Output the (x, y) coordinate of the center of the cell containing the given text.  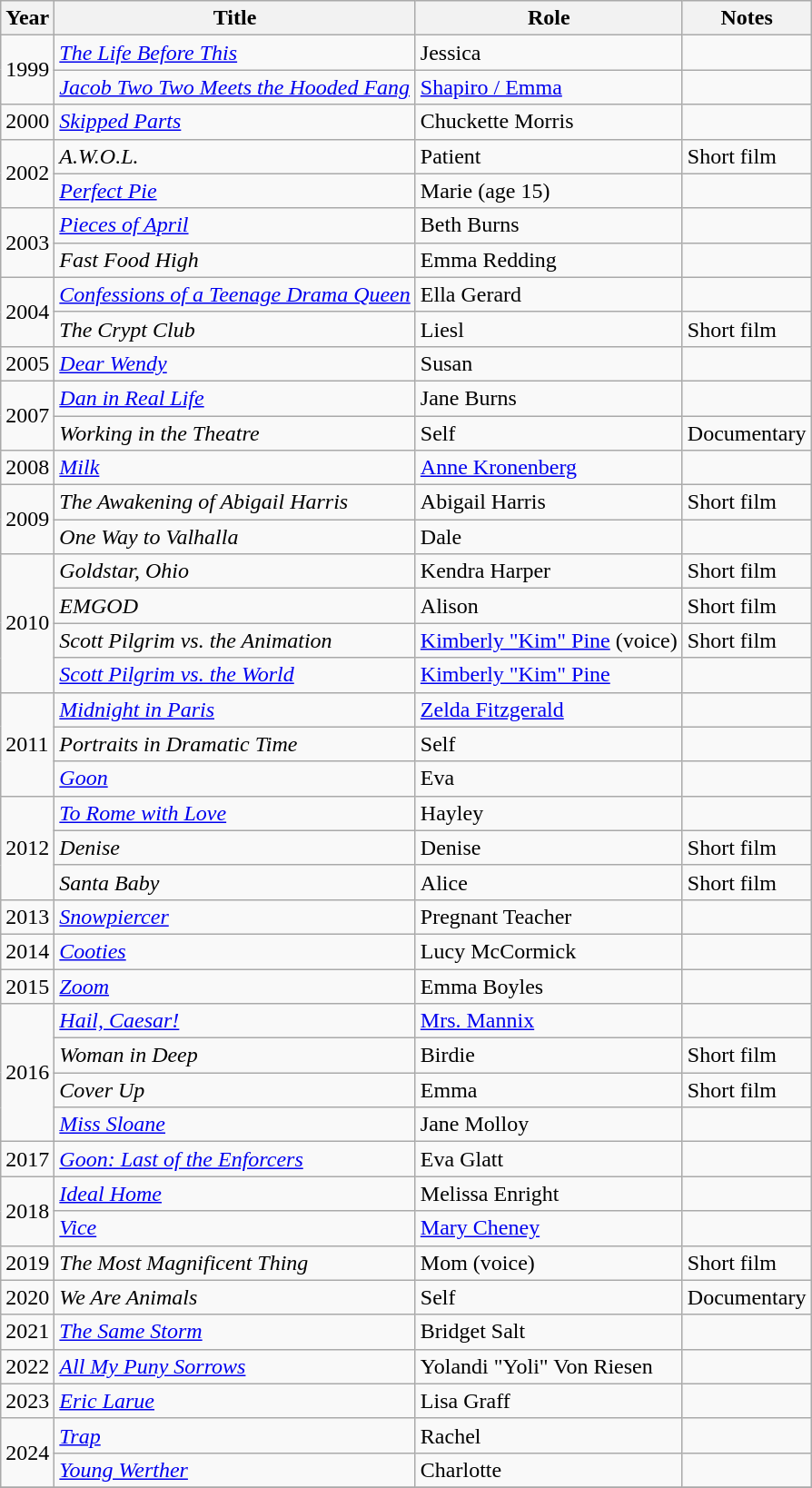
Miss Sloane (235, 1125)
The Awakening of Abigail Harris (235, 502)
Jane Molloy (549, 1125)
Emma Boyles (549, 986)
EMGOD (235, 606)
Perfect Pie (235, 191)
Emma (549, 1090)
Anne Kronenberg (549, 468)
Charlotte (549, 1470)
2024 (27, 1453)
Hail, Caesar! (235, 1021)
2002 (27, 174)
The Crypt Club (235, 329)
Milk (235, 468)
2021 (27, 1332)
Mary Cheney (549, 1228)
Jessica (549, 53)
To Rome with Love (235, 813)
Cover Up (235, 1090)
Lisa Graff (549, 1401)
Beth Burns (549, 225)
Role (549, 18)
2020 (27, 1297)
Liesl (549, 329)
Goldstar, Ohio (235, 571)
2018 (27, 1211)
Scott Pilgrim vs. the Animation (235, 640)
We Are Animals (235, 1297)
Ideal Home (235, 1194)
2016 (27, 1073)
A.W.O.L. (235, 156)
Alison (549, 606)
Woman in Deep (235, 1056)
Confessions of a Teenage Drama Queen (235, 294)
Emma Redding (549, 260)
Fast Food High (235, 260)
Scott Pilgrim vs. the World (235, 675)
Eva Glatt (549, 1159)
Melissa Enright (549, 1194)
2012 (27, 848)
Rachel (549, 1435)
Title (235, 18)
2008 (27, 468)
2015 (27, 986)
Abigail Harris (549, 502)
Birdie (549, 1056)
The Life Before This (235, 53)
2019 (27, 1263)
Patient (549, 156)
Goon (235, 779)
2007 (27, 415)
2005 (27, 363)
Ella Gerard (549, 294)
Portraits in Dramatic Time (235, 744)
All My Puny Sorrows (235, 1366)
2013 (27, 917)
Zoom (235, 986)
Cooties (235, 951)
Kendra Harper (549, 571)
Kimberly "Kim" Pine (549, 675)
Dale (549, 537)
Shapiro / Emma (549, 87)
Lucy McCormick (549, 951)
Jacob Two Two Meets the Hooded Fang (235, 87)
Year (27, 18)
Bridget Salt (549, 1332)
Susan (549, 363)
Santa Baby (235, 882)
Jane Burns (549, 398)
One Way to Valhalla (235, 537)
Skipped Parts (235, 122)
2023 (27, 1401)
2000 (27, 122)
Working in the Theatre (235, 433)
2010 (27, 623)
2014 (27, 951)
Eva (549, 779)
Hayley (549, 813)
Midnight in Paris (235, 709)
Kimberly "Kim" Pine (voice) (549, 640)
2004 (27, 312)
Yolandi "Yoli" Von Riesen (549, 1366)
Marie (age 15) (549, 191)
Dear Wendy (235, 363)
Pregnant Teacher (549, 917)
2009 (27, 520)
Snowpiercer (235, 917)
Chuckette Morris (549, 122)
Young Werther (235, 1470)
2011 (27, 744)
Goon: Last of the Enforcers (235, 1159)
Trap (235, 1435)
Pieces of April (235, 225)
2003 (27, 243)
Vice (235, 1228)
Mom (voice) (549, 1263)
Zelda Fitzgerald (549, 709)
The Most Magnificent Thing (235, 1263)
Notes (747, 18)
Dan in Real Life (235, 398)
1999 (27, 70)
The Same Storm (235, 1332)
2017 (27, 1159)
Eric Larue (235, 1401)
Mrs. Mannix (549, 1021)
2022 (27, 1366)
Alice (549, 882)
